Capture the cell that displays the provided text and extract its (x, y) central coordinate. 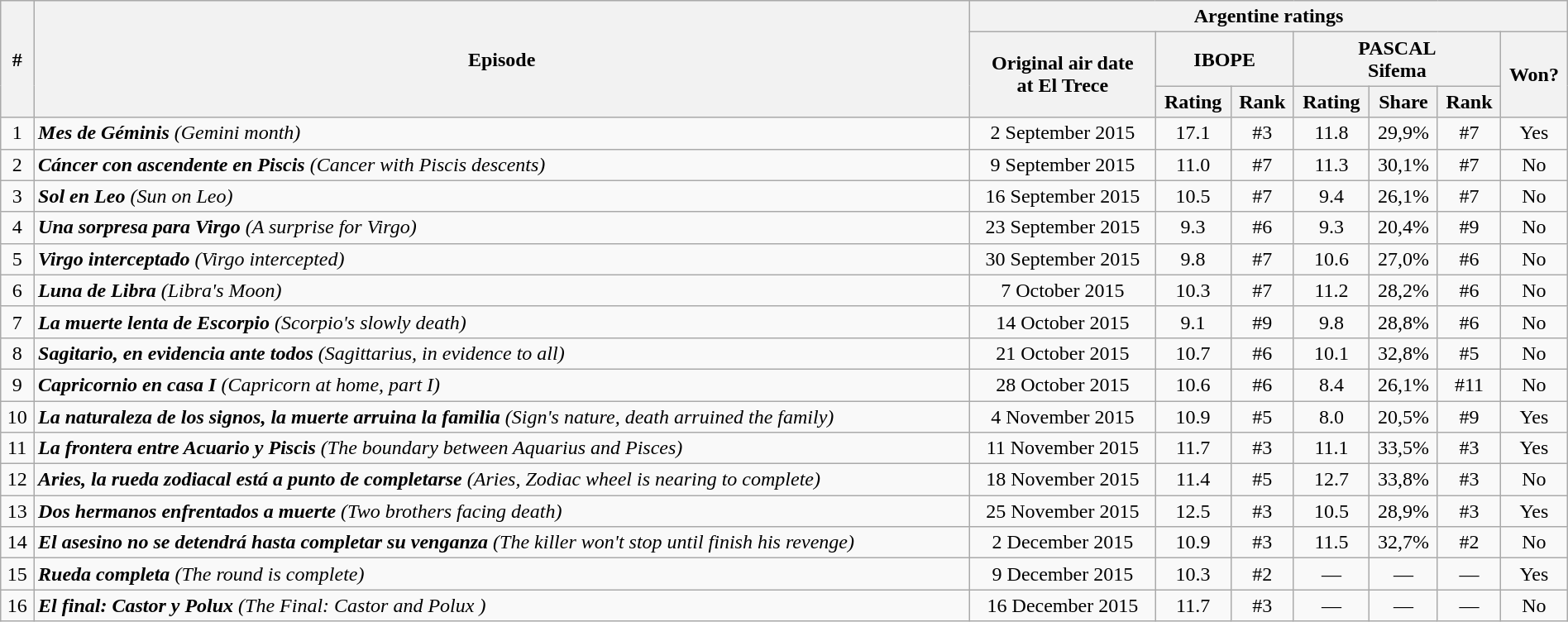
11.1 (1331, 448)
18 November 2015 (1063, 480)
Aries, la rueda zodiacal está a punto de completarse (Aries, Zodiac wheel is nearing to complete) (502, 480)
33,5% (1404, 448)
21 October 2015 (1063, 353)
Mes de Géminis (Gemini month) (502, 133)
9 December 2015 (1063, 574)
33,8% (1404, 480)
7 October 2015 (1063, 290)
7 (17, 322)
25 November 2015 (1063, 511)
Capricornio en casa I (Capricorn at home, part I) (502, 385)
8.0 (1331, 416)
16 September 2015 (1063, 196)
10.1 (1331, 353)
Dos hermanos enfrentados a muerte (Two brothers facing death) (502, 511)
5 (17, 259)
8 (17, 353)
11.0 (1193, 165)
32,7% (1404, 543)
32,8% (1404, 353)
Won? (1535, 74)
El final: Castor y Polux (The Final: Castor and Polux ) (502, 605)
La frontera entre Acuario y Piscis (The boundary between Aquarius and Pisces) (502, 448)
30 September 2015 (1063, 259)
11.3 (1331, 165)
Argentine ratings (1269, 17)
La naturaleza de los signos, la muerte arruina la familia (Sign's nature, death arruined the family) (502, 416)
1 (17, 133)
Share (1404, 102)
30,1% (1404, 165)
20,4% (1404, 227)
11.2 (1331, 290)
2 December 2015 (1063, 543)
10.7 (1193, 353)
23 September 2015 (1063, 227)
28,9% (1404, 511)
Episode (502, 60)
#11 (1469, 385)
Sagitario, en evidencia ante todos (Sagittarius, in evidence to all) (502, 353)
11.8 (1331, 133)
Luna de Libra (Libra's Moon) (502, 290)
11 November 2015 (1063, 448)
El asesino no se detendrá hasta completar su venganza (The killer won't stop until finish his revenge) (502, 543)
15 (17, 574)
28 October 2015 (1063, 385)
4 November 2015 (1063, 416)
11.4 (1193, 480)
2 (17, 165)
10 (17, 416)
12.5 (1193, 511)
12.7 (1331, 480)
16 December 2015 (1063, 605)
Virgo interceptado (Virgo intercepted) (502, 259)
# (17, 60)
12 (17, 480)
Sol en Leo (Sun on Leo) (502, 196)
Rueda completa (The round is complete) (502, 574)
6 (17, 290)
16 (17, 605)
2 September 2015 (1063, 133)
9 (17, 385)
IBOPE (1224, 60)
28,8% (1404, 322)
27,0% (1404, 259)
Cáncer con ascendente en Piscis (Cancer with Piscis descents) (502, 165)
9.1 (1193, 322)
13 (17, 511)
14 (17, 543)
11.5 (1331, 543)
20,5% (1404, 416)
11 (17, 448)
9 September 2015 (1063, 165)
14 October 2015 (1063, 322)
17.1 (1193, 133)
4 (17, 227)
Original air dateat El Trece (1063, 74)
8.4 (1331, 385)
3 (17, 196)
28,2% (1404, 290)
La muerte lenta de Escorpio (Scorpio's slowly death) (502, 322)
29,9% (1404, 133)
9.4 (1331, 196)
Una sorpresa para Virgo (A surprise for Virgo) (502, 227)
PASCALSifema (1397, 60)
